From the cell containing the given text, extract its center point as [x, y] coordinate. 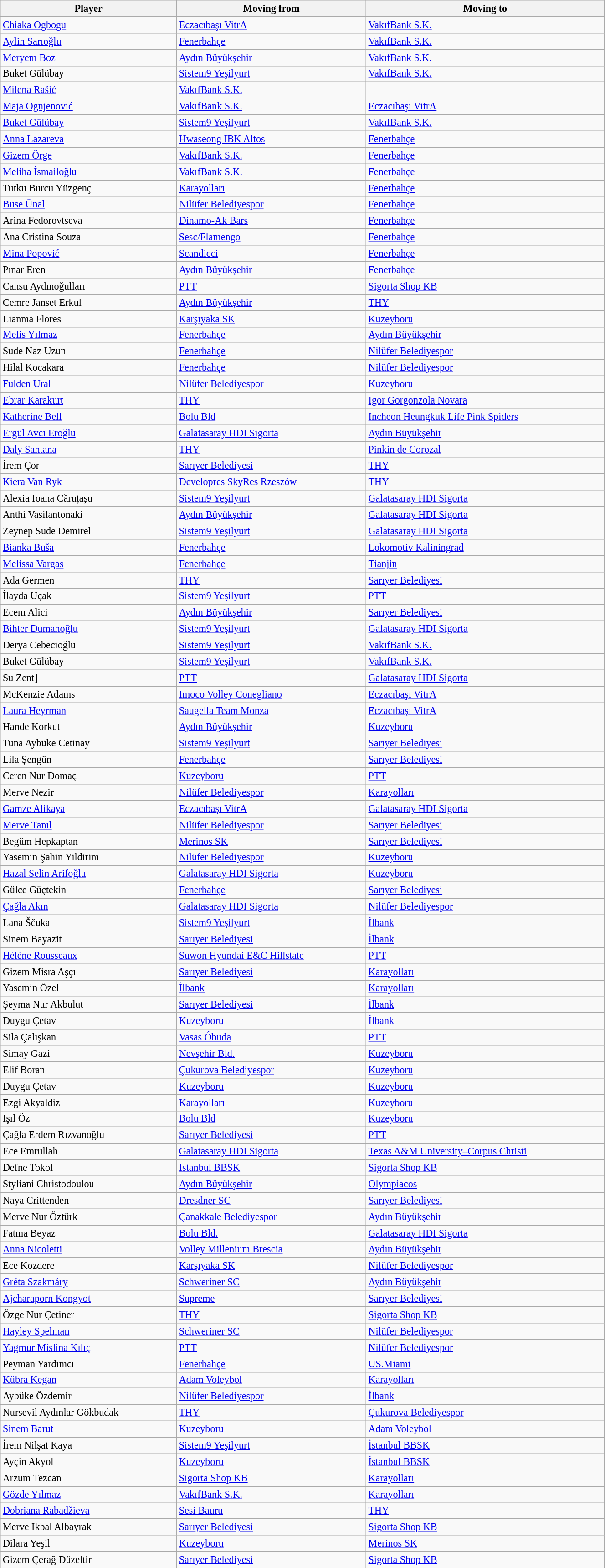
Developres SkyRes Rzeszów [272, 482]
Daly Santana [88, 449]
Hwaseong IBK Altos [272, 139]
Sude Naz Uzun [88, 352]
Tuna Aybüke Cetinay [88, 743]
Hayley Spelman [88, 1331]
Vasas Óbuda [272, 1037]
Yasemin Şahin Yildirim [88, 858]
Cansu Aydınoğulları [88, 286]
Scandicci [272, 254]
Zeynep Sude Demirel [88, 531]
Maja Ognjenović [88, 106]
Igor Gorgonzola Novara [485, 400]
Bianka Buša [88, 547]
Katherine Bell [88, 417]
Gizem Misra Aşçı [88, 972]
Ceren Nur Domaç [88, 776]
Şeyma Nur Akbulut [88, 1004]
Işıl Öz [88, 1119]
Pinkin de Corozal [485, 449]
Styliani Christodoulou [88, 1184]
Meryem Boz [88, 57]
Çağla Erdem Rızvanoğlu [88, 1135]
Ece Emrullah [88, 1151]
Merve Tanıl [88, 825]
Defne Tokol [88, 1168]
İrem Çor [88, 466]
Hilal Kocakara [88, 367]
Laura Heyrman [88, 710]
Chiaka Ogbogu [88, 25]
Çanakkale Belediyespor [272, 1217]
Lila Şengün [88, 760]
Tutku Burcu Yüzgenç [88, 188]
US.Miami [485, 1364]
Volley Millenium Brescia [272, 1249]
Naya Crittenden [88, 1201]
İlayda Uçak [88, 596]
Lianma Flores [88, 319]
Lana Ščuka [88, 923]
Milena Rašić [88, 90]
Fatma Beyaz [88, 1233]
Dinamo-Ak Bars [272, 221]
Cemre Janset Erkul [88, 302]
Hélène Rousseaux [88, 956]
Merve Nezir [88, 792]
Meliha İsmailoğlu [88, 172]
Mina Popović [88, 254]
Hazal Selin Arifoğlu [88, 874]
Suwon Hyundai E&C Hillstate [272, 956]
Saugella Team Monza [272, 710]
Sesc/Flamengo [272, 237]
Ezgi Akyaldiz [88, 1102]
Dresdner SC [272, 1201]
Peyman Yardımcı [88, 1364]
Hande Korkut [88, 727]
Pınar Eren [88, 269]
Arzum Tezcan [88, 1478]
İrem Nilşat Kaya [88, 1445]
Su Zent] [88, 678]
Ayçin Akyol [88, 1462]
Nevşehir Bld. [272, 1053]
Moving to [485, 8]
McKenzie Adams [88, 694]
Player [88, 8]
Simay Gazi [88, 1053]
Alexia Ioana Căruțașu [88, 498]
Sila Çalışkan [88, 1037]
Moving from [272, 8]
Kiera Van Ryk [88, 482]
Gülce Güçtekin [88, 890]
Elif Boran [88, 1070]
Incheon Heungkuk Life Pink Spiders [485, 417]
Derya Cebecioğlu [88, 645]
Nursevil Aydınlar Gökbudak [88, 1413]
Dilara Yeşil [88, 1543]
Sesi Bauru [272, 1511]
Ece Kozdere [88, 1266]
Aybüke Özdemir [88, 1397]
Kübra Kegan [88, 1380]
Sinem Barut [88, 1429]
Ajcharaporn Kongyot [88, 1299]
Buse Ünal [88, 204]
Ecem Alici [88, 613]
Gözde Yılmaz [88, 1494]
Tianjin [485, 564]
Texas A&M University–Corpus Christi [485, 1151]
Lokomotiv Kaliningrad [485, 547]
Arina Fedorovtseva [88, 221]
Olympiacos [485, 1184]
Gizem Örge [88, 155]
Anna Nicoletti [88, 1249]
Gizem Çerağ Düzeltir [88, 1560]
Çağla Akın [88, 906]
Ana Cristina Souza [88, 237]
Yasemin Özel [88, 988]
Aylin Sarıoğlu [88, 41]
Yagmur Mislina Kılıç [88, 1347]
Bolu Bld. [272, 1233]
Ada Germen [88, 580]
Gamze Alikaya [88, 808]
Dobriana Rabadžieva [88, 1511]
Melissa Vargas [88, 564]
Istanbul BBSK [272, 1168]
Merve Nur Öztürk [88, 1217]
Fulden Ural [88, 384]
Bihter Dumanoğlu [88, 629]
Sinem Bayazit [88, 939]
Ergül Avcı Eroğlu [88, 433]
Anna Lazareva [88, 139]
Imoco Volley Conegliano [272, 694]
Gréta Szakmáry [88, 1282]
Anthi Vasilantonaki [88, 515]
Begüm Hepkaptan [88, 841]
Özge Nur Çetiner [88, 1314]
Melis Yılmaz [88, 335]
Ebrar Karakurt [88, 400]
Supreme [272, 1299]
Merve Ikbal Albayrak [88, 1527]
